From the cell containing the given text, extract its center point as (X, Y) coordinate. 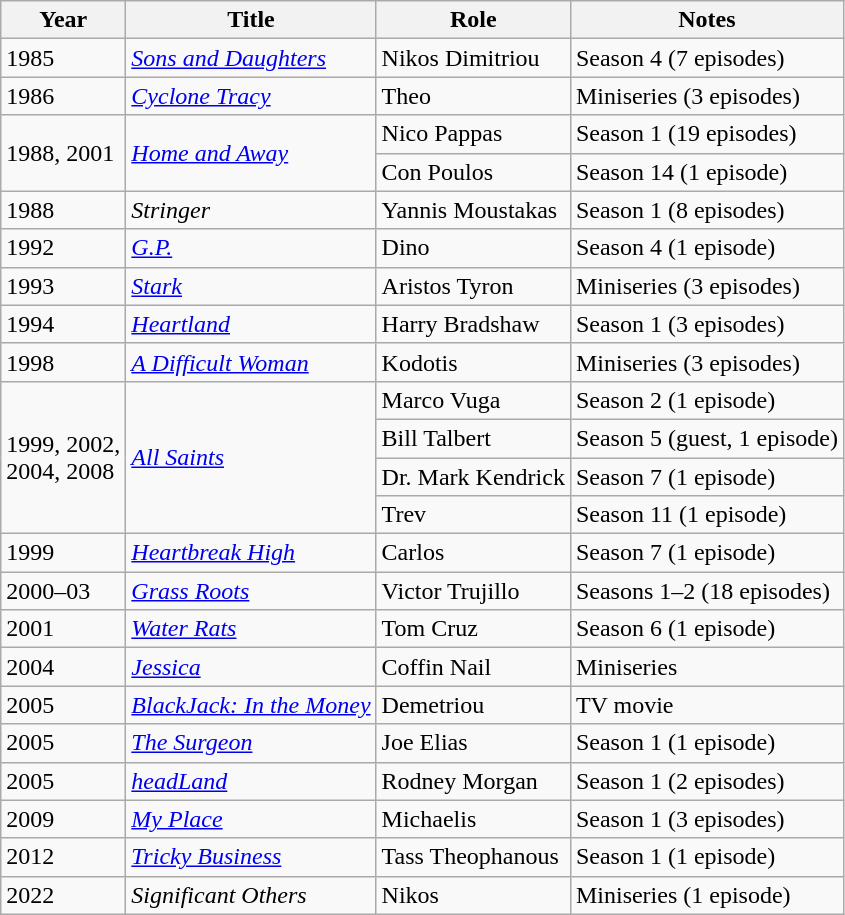
2000–03 (64, 591)
Season 11 (1 episode) (706, 515)
Title (251, 20)
Miniseries (1 episode) (706, 895)
Trev (473, 515)
Year (64, 20)
1999 (64, 553)
1993 (64, 286)
Jessica (251, 667)
TV movie (706, 705)
2001 (64, 629)
Role (473, 20)
Kodotis (473, 362)
Nico Pappas (473, 134)
Water Rats (251, 629)
headLand (251, 781)
Grass Roots (251, 591)
Season 2 (1 episode) (706, 400)
1988, 2001 (64, 153)
Coffin Nail (473, 667)
Tass Theophanous (473, 857)
Dr. Mark Kendrick (473, 477)
Dino (473, 248)
1998 (64, 362)
1994 (64, 324)
Victor Trujillo (473, 591)
My Place (251, 819)
Michaelis (473, 819)
Season 1 (8 episodes) (706, 210)
Season 1 (19 episodes) (706, 134)
Con Poulos (473, 172)
Season 5 (guest, 1 episode) (706, 438)
Rodney Morgan (473, 781)
BlackJack: In the Money (251, 705)
Heartland (251, 324)
Season 14 (1 episode) (706, 172)
Home and Away (251, 153)
1988 (64, 210)
G.P. (251, 248)
1992 (64, 248)
Tricky Business (251, 857)
Theo (473, 96)
Cyclone Tracy (251, 96)
Notes (706, 20)
Nikos Dimitriou (473, 58)
2004 (64, 667)
Stark (251, 286)
Carlos (473, 553)
Marco Vuga (473, 400)
Yannis Moustakas (473, 210)
Harry Bradshaw (473, 324)
2022 (64, 895)
Season 4 (7 episodes) (706, 58)
The Surgeon (251, 743)
2012 (64, 857)
A Difficult Woman (251, 362)
2009 (64, 819)
Season 4 (1 episode) (706, 248)
Heartbreak High (251, 553)
Aristos Tyron (473, 286)
Demetriou (473, 705)
Bill Talbert (473, 438)
Nikos (473, 895)
Season 1 (2 episodes) (706, 781)
1985 (64, 58)
Significant Others (251, 895)
Sons and Daughters (251, 58)
Seasons 1–2 (18 episodes) (706, 591)
Season 6 (1 episode) (706, 629)
1999, 2002,2004, 2008 (64, 457)
All Saints (251, 457)
Joe Elias (473, 743)
Miniseries (706, 667)
Tom Cruz (473, 629)
1986 (64, 96)
Stringer (251, 210)
